From the cell containing the given text, extract its center point as [x, y] coordinate. 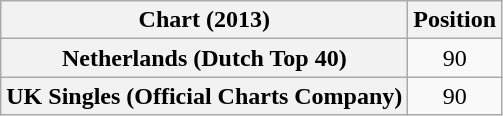
Chart (2013) [204, 20]
Position [455, 20]
Netherlands (Dutch Top 40) [204, 58]
UK Singles (Official Charts Company) [204, 96]
